For the text-containing cell, return its midpoint in [X, Y] coordinate format. 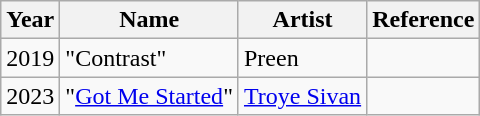
2019 [30, 58]
"Contrast" [150, 58]
Preen [302, 58]
Reference [424, 20]
2023 [30, 96]
Name [150, 20]
Artist [302, 20]
"Got Me Started" [150, 96]
Troye Sivan [302, 96]
Year [30, 20]
